Capture the cell that displays the provided text and extract its (X, Y) central coordinate. 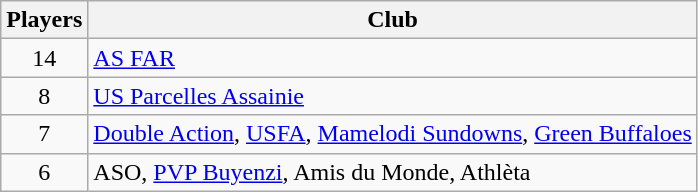
US Parcelles Assainie (392, 96)
Double Action, USFA, Mamelodi Sundowns, Green Buffaloes (392, 134)
ASO, PVP Buyenzi, Amis du Monde, Athlèta (392, 172)
14 (44, 58)
Club (392, 20)
7 (44, 134)
Players (44, 20)
8 (44, 96)
AS FAR (392, 58)
6 (44, 172)
